Provide the [X, Y] coordinate of the cell's center where the given text is located.  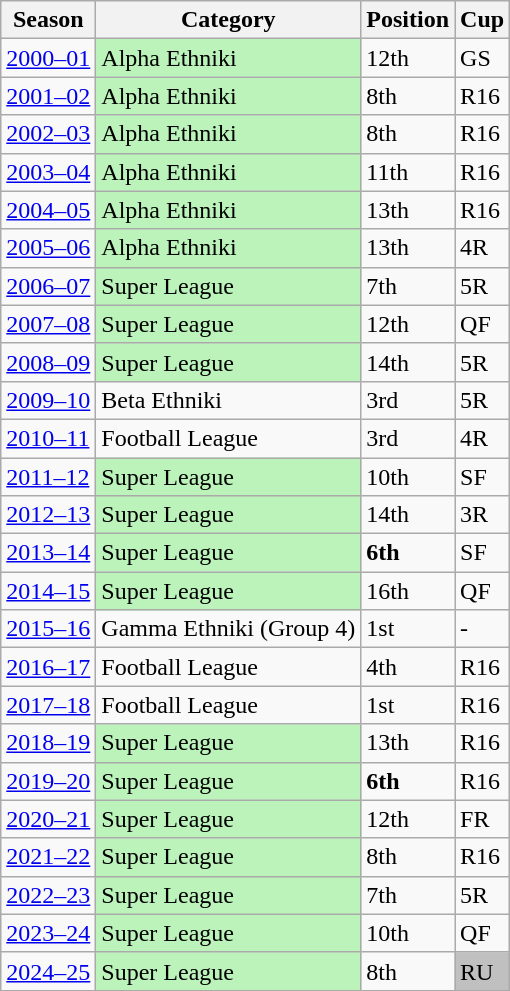
2000–01 [48, 58]
2012–13 [48, 515]
2010–11 [48, 438]
2022–23 [48, 895]
2019–20 [48, 781]
2024–25 [48, 971]
11th [408, 172]
2017–18 [48, 705]
2013–14 [48, 553]
Beta Ethniki [228, 400]
Category [228, 20]
RU [482, 971]
2004–05 [48, 210]
2015–16 [48, 629]
Cup [482, 20]
GS [482, 58]
2009–10 [48, 400]
FR [482, 819]
- [482, 629]
2007–08 [48, 324]
16th [408, 591]
2023–24 [48, 933]
Season [48, 20]
Position [408, 20]
4th [408, 667]
2021–22 [48, 857]
2005–06 [48, 248]
2014–15 [48, 591]
2018–19 [48, 743]
2006–07 [48, 286]
Gamma Ethniki (Group 4) [228, 629]
2003–04 [48, 172]
2020–21 [48, 819]
2002–03 [48, 134]
2011–12 [48, 477]
2016–17 [48, 667]
2008–09 [48, 362]
3R [482, 515]
2001–02 [48, 96]
